Detect which cell encompasses the target text, then output its (X, Y) center coordinate. 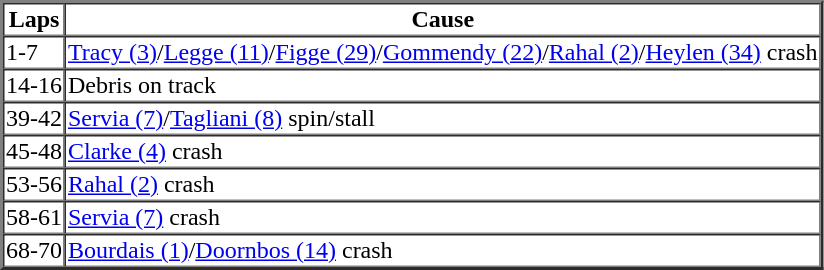
45-48 (34, 152)
53-56 (34, 184)
Cause (442, 20)
Servia (7)/Tagliani (8) spin/stall (442, 118)
58-61 (34, 218)
68-70 (34, 250)
Rahal (2) crash (442, 184)
Bourdais (1)/Doornbos (14) crash (442, 250)
39-42 (34, 118)
Laps (34, 20)
Debris on track (442, 86)
Servia (7) crash (442, 218)
1-7 (34, 52)
14-16 (34, 86)
Tracy (3)/Legge (11)/Figge (29)/Gommendy (22)/Rahal (2)/Heylen (34) crash (442, 52)
Clarke (4) crash (442, 152)
